Locate the cell with the specified text and output its [x, y] center coordinate. 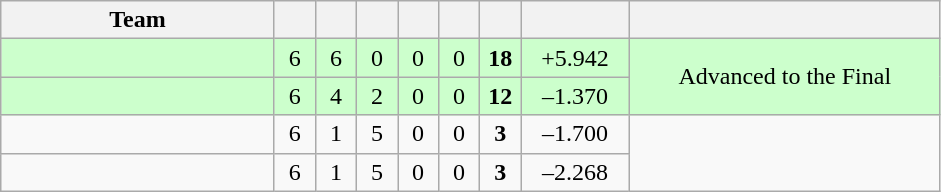
18 [500, 58]
12 [500, 96]
4 [336, 96]
2 [376, 96]
–1.700 [576, 134]
–2.268 [576, 172]
–1.370 [576, 96]
Team [138, 20]
+5.942 [576, 58]
Advanced to the Final [784, 77]
